Return (x, y) of the center of cell containing provided text 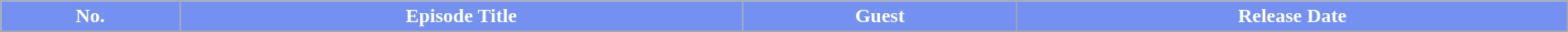
Release Date (1292, 16)
No. (91, 16)
Episode Title (461, 16)
Guest (880, 16)
